Find where the given text appears and provide that cell's center as (x, y) coordinate. 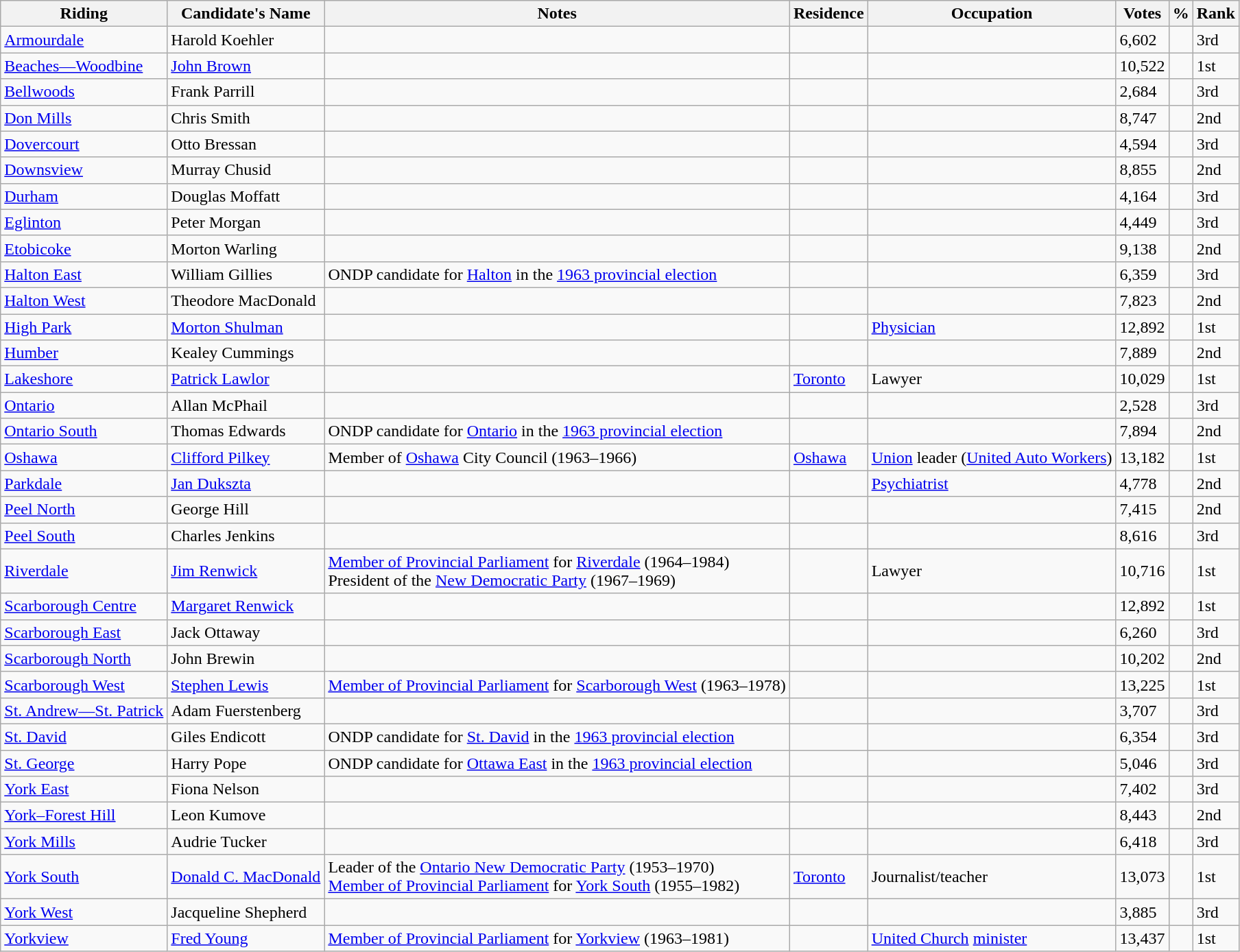
10,202 (1143, 658)
Kealey Cummings (246, 353)
13,225 (1143, 685)
Giles Endicott (246, 737)
Jack Ottaway (246, 632)
7,889 (1143, 353)
ONDP candidate for Ottawa East in the 1963 provincial election (557, 763)
Peter Morgan (246, 222)
Yorkview (84, 938)
William Gillies (246, 274)
8,616 (1143, 536)
Rank (1215, 14)
10,716 (1143, 571)
Clifford Pilkey (246, 457)
Margaret Renwick (246, 606)
Murray Chusid (246, 170)
Theodore MacDonald (246, 300)
Residence (828, 14)
Journalist/teacher (992, 877)
8,855 (1143, 170)
Notes (557, 14)
Chris Smith (246, 118)
Scarborough East (84, 632)
York Mills (84, 842)
Humber (84, 353)
Beaches—Woodbine (84, 66)
ONDP candidate for Ontario in the 1963 provincial election (557, 431)
Durham (84, 196)
Jim Renwick (246, 571)
% (1181, 14)
10,029 (1143, 379)
Adam Fuerstenberg (246, 711)
Ontario South (84, 431)
Stephen Lewis (246, 685)
Thomas Edwards (246, 431)
Union leader (United Auto Workers) (992, 457)
Halton West (84, 300)
Allan McPhail (246, 405)
7,894 (1143, 431)
John Brewin (246, 658)
4,449 (1143, 222)
8,747 (1143, 118)
John Brown (246, 66)
York South (84, 877)
Ontario (84, 405)
Parkdale (84, 484)
Psychiatrist (992, 484)
Peel South (84, 536)
Morton Warling (246, 248)
Occupation (992, 14)
Fred Young (246, 938)
Otto Bressan (246, 144)
Frank Parrill (246, 92)
6,359 (1143, 274)
ONDP candidate for St. David in the 1963 provincial election (557, 737)
3,707 (1143, 711)
Physician (992, 327)
United Church minister (992, 938)
Bellwoods (84, 92)
York West (84, 912)
York East (84, 789)
6,418 (1143, 842)
6,602 (1143, 40)
8,443 (1143, 816)
4,164 (1143, 196)
Jan Dukszta (246, 484)
St. Andrew—St. Patrick (84, 711)
10,522 (1143, 66)
Candidate's Name (246, 14)
Scarborough Centre (84, 606)
Fiona Nelson (246, 789)
St. George (84, 763)
High Park (84, 327)
7,415 (1143, 510)
Eglinton (84, 222)
7,402 (1143, 789)
3,885 (1143, 912)
13,073 (1143, 877)
Scarborough West (84, 685)
Member of Provincial Parliament for Scarborough West (1963–1978) (557, 685)
Audrie Tucker (246, 842)
ONDP candidate for Halton in the 1963 provincial election (557, 274)
7,823 (1143, 300)
Morton Shulman (246, 327)
Member of Oshawa City Council (1963–1966) (557, 457)
Riverdale (84, 571)
Don Mills (84, 118)
4,594 (1143, 144)
Halton East (84, 274)
2,684 (1143, 92)
Downsview (84, 170)
Votes (1143, 14)
4,778 (1143, 484)
Patrick Lawlor (246, 379)
Armourdale (84, 40)
2,528 (1143, 405)
Leon Kumove (246, 816)
Jacqueline Shepherd (246, 912)
13,182 (1143, 457)
5,046 (1143, 763)
Charles Jenkins (246, 536)
Leader of the Ontario New Democratic Party (1953–1970) Member of Provincial Parliament for York South (1955–1982) (557, 877)
Riding (84, 14)
St. David (84, 737)
George Hill (246, 510)
Harry Pope (246, 763)
Douglas Moffatt (246, 196)
Member of Provincial Parliament for Yorkview (1963–1981) (557, 938)
Scarborough North (84, 658)
Etobicoke (84, 248)
Member of Provincial Parliament for Riverdale (1964–1984) President of the New Democratic Party (1967–1969) (557, 571)
Donald C. MacDonald (246, 877)
9,138 (1143, 248)
13,437 (1143, 938)
6,354 (1143, 737)
York–Forest Hill (84, 816)
6,260 (1143, 632)
Dovercourt (84, 144)
Lakeshore (84, 379)
Peel North (84, 510)
Harold Koehler (246, 40)
